Provide the [X, Y] coordinate of the cell's center where the given text is located.  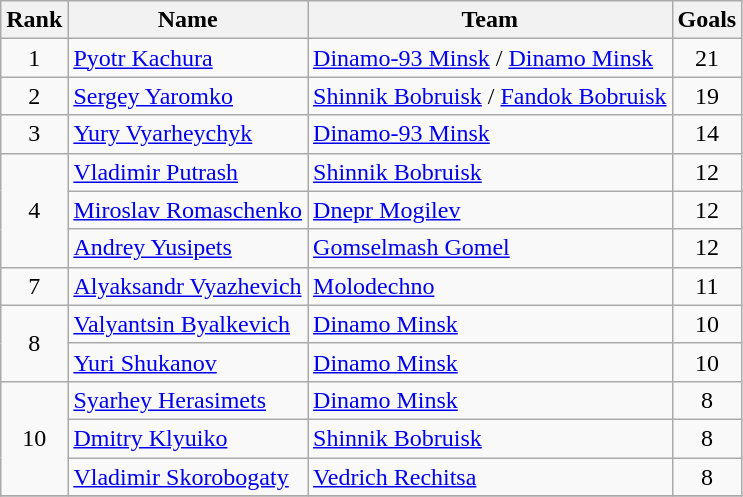
Vedrich Rechitsa [490, 477]
Syarhey Herasimets [188, 400]
4 [34, 210]
Rank [34, 20]
7 [34, 286]
Valyantsin Byalkevich [188, 324]
Dinamo-93 Minsk [490, 134]
21 [707, 58]
Dnepr Mogilev [490, 210]
Yury Vyarheychyk [188, 134]
14 [707, 134]
Andrey Yusipets [188, 248]
Sergey Yaromko [188, 96]
Vladimir Putrash [188, 172]
Goals [707, 20]
3 [34, 134]
Molodechno [490, 286]
Pyotr Kachura [188, 58]
Alyaksandr Vyazhevich [188, 286]
Dinamo-93 Minsk / Dinamo Minsk [490, 58]
Miroslav Romaschenko [188, 210]
Yuri Shukanov [188, 362]
Dmitry Klyuiko [188, 438]
1 [34, 58]
11 [707, 286]
2 [34, 96]
Team [490, 20]
Shinnik Bobruisk / Fandok Bobruisk [490, 96]
Gomselmash Gomel [490, 248]
Vladimir Skorobogaty [188, 477]
Name [188, 20]
19 [707, 96]
